Output the (X, Y) coordinate of the center of the cell containing the given text.  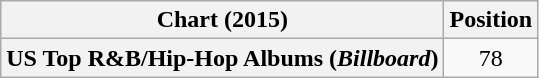
Chart (2015) (222, 20)
Position (491, 20)
US Top R&B/Hip-Hop Albums (Billboard) (222, 58)
78 (491, 58)
